Extract the [x, y] coordinate from the center of the cell holding the provided text.  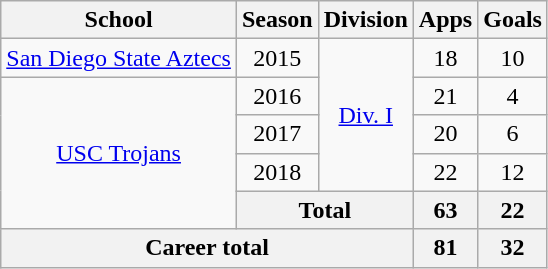
School [119, 20]
Total [324, 210]
Career total [208, 248]
18 [445, 58]
10 [513, 58]
Div. I [366, 115]
12 [513, 172]
21 [445, 96]
2017 [277, 134]
2015 [277, 58]
2018 [277, 172]
32 [513, 248]
San Diego State Aztecs [119, 58]
20 [445, 134]
Season [277, 20]
Apps [445, 20]
USC Trojans [119, 153]
4 [513, 96]
Division [366, 20]
Goals [513, 20]
63 [445, 210]
2016 [277, 96]
81 [445, 248]
6 [513, 134]
